Locate the cell with the specified text and output its [X, Y] center coordinate. 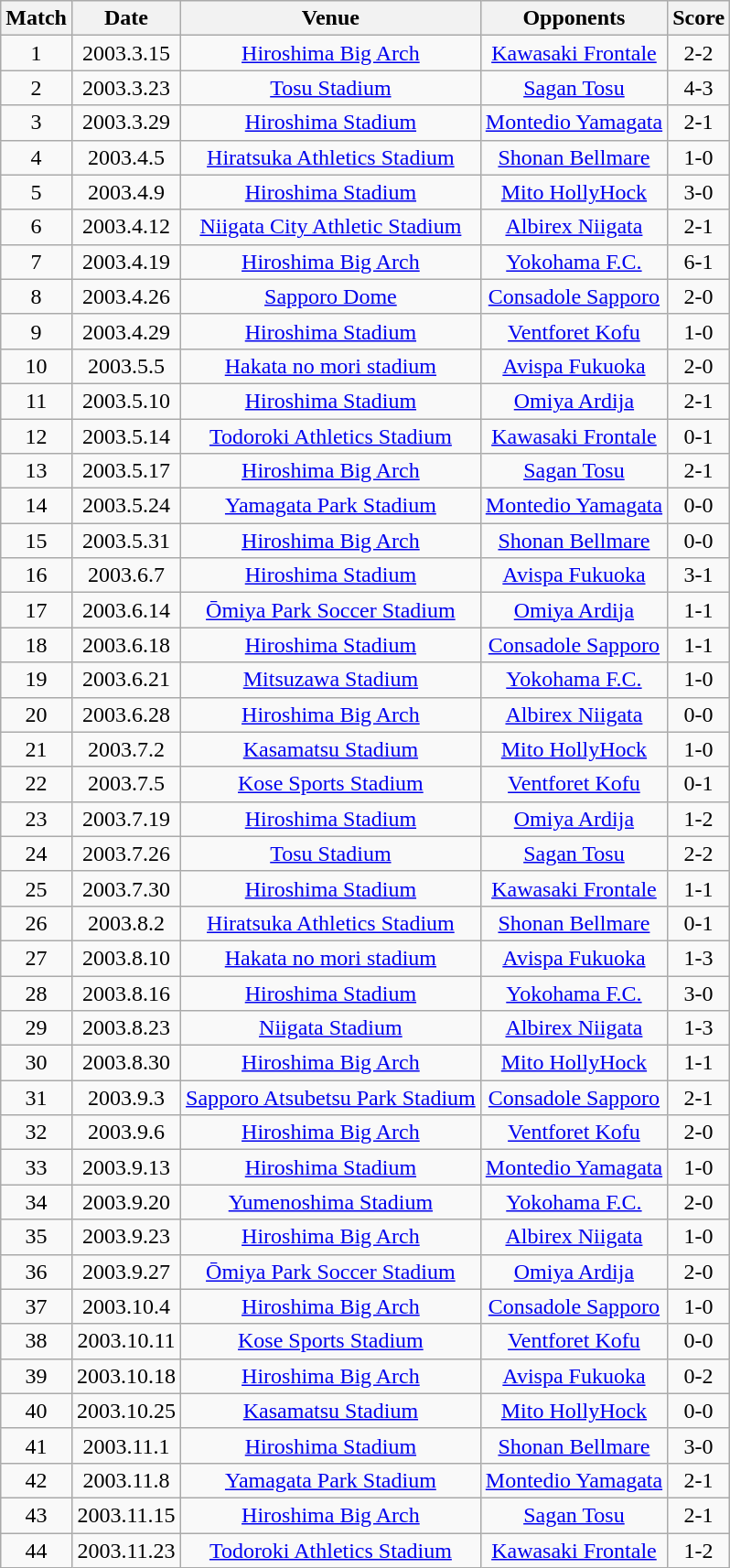
27 [37, 958]
2003.8.16 [126, 993]
2003.9.13 [126, 1167]
Mitsuzawa Stadium [331, 680]
Score [699, 18]
38 [37, 1341]
28 [37, 993]
20 [37, 714]
Venue [331, 18]
2003.11.1 [126, 1445]
7 [37, 262]
19 [37, 680]
2003.8.2 [126, 923]
2003.7.19 [126, 819]
2003.9.20 [126, 1202]
Match [37, 18]
43 [37, 1515]
2003.11.15 [126, 1515]
2003.5.31 [126, 541]
34 [37, 1202]
6 [37, 227]
2003.7.26 [126, 854]
2003.9.23 [126, 1237]
Date [126, 18]
2003.8.10 [126, 958]
2003.8.30 [126, 1063]
15 [37, 541]
1 [37, 53]
2003.6.21 [126, 680]
2003.9.3 [126, 1098]
44 [37, 1551]
3-1 [699, 575]
2003.4.5 [126, 157]
37 [37, 1306]
2003.5.17 [126, 471]
12 [37, 436]
2003.10.11 [126, 1341]
8 [37, 296]
32 [37, 1133]
2003.4.29 [126, 331]
2003.8.23 [126, 1028]
2003.5.24 [126, 506]
2003.6.7 [126, 575]
16 [37, 575]
2003.3.15 [126, 53]
21 [37, 749]
2003.11.8 [126, 1480]
2003.9.27 [126, 1272]
10 [37, 366]
2003.11.23 [126, 1551]
2003.6.18 [126, 645]
Opponents [574, 18]
14 [37, 506]
2003.4.9 [126, 192]
2003.10.25 [126, 1411]
9 [37, 331]
40 [37, 1411]
35 [37, 1237]
2003.6.14 [126, 610]
2003.4.26 [126, 296]
Niigata City Athletic Stadium [331, 227]
26 [37, 923]
2003.3.29 [126, 123]
2003.5.14 [126, 436]
17 [37, 610]
2003.7.30 [126, 888]
23 [37, 819]
2003.6.28 [126, 714]
31 [37, 1098]
Niigata Stadium [331, 1028]
33 [37, 1167]
Sapporo Atsubetsu Park Stadium [331, 1098]
2003.7.2 [126, 749]
3 [37, 123]
Sapporo Dome [331, 296]
6-1 [699, 262]
2003.7.5 [126, 784]
41 [37, 1445]
Yumenoshima Stadium [331, 1202]
24 [37, 854]
2003.10.18 [126, 1376]
25 [37, 888]
2 [37, 88]
4 [37, 157]
0-2 [699, 1376]
4-3 [699, 88]
30 [37, 1063]
5 [37, 192]
2003.5.10 [126, 401]
2003.5.5 [126, 366]
2003.10.4 [126, 1306]
13 [37, 471]
42 [37, 1480]
2003.4.19 [126, 262]
18 [37, 645]
39 [37, 1376]
36 [37, 1272]
2003.4.12 [126, 227]
29 [37, 1028]
2003.3.23 [126, 88]
22 [37, 784]
2003.9.6 [126, 1133]
11 [37, 401]
